Identify which cell holds the provided text, then report its [X, Y] central coordinate. 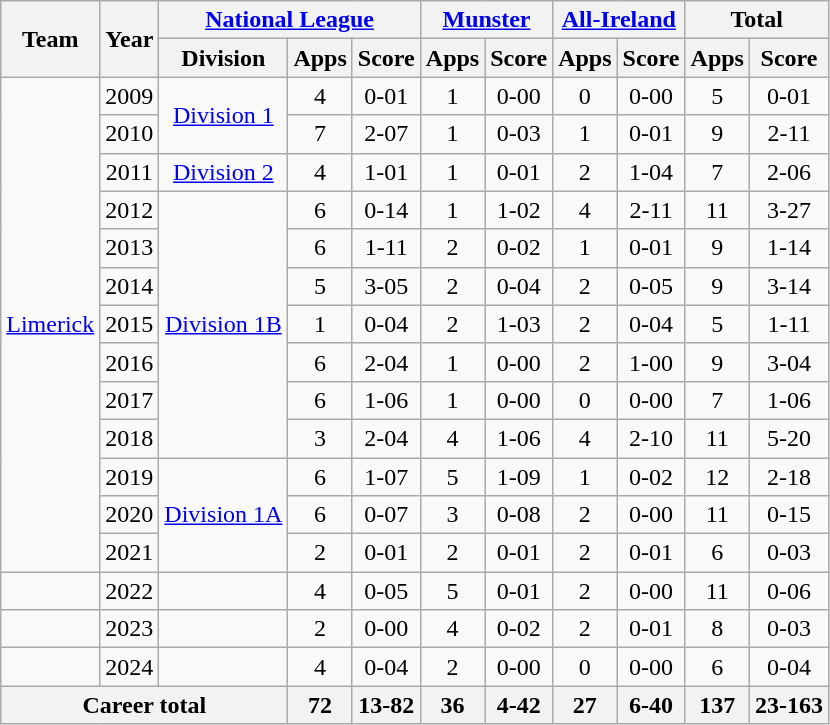
2-18 [788, 477]
2011 [130, 172]
8 [717, 629]
2013 [130, 248]
2017 [130, 400]
Year [130, 39]
2018 [130, 438]
3-14 [788, 286]
12 [717, 477]
Total [756, 20]
National League [290, 20]
2010 [130, 134]
4-42 [519, 705]
2022 [130, 591]
Division 2 [224, 172]
2-06 [788, 172]
13-82 [386, 705]
1-03 [519, 324]
3-27 [788, 210]
2016 [130, 362]
1-14 [788, 248]
Team [50, 39]
0-06 [788, 591]
0-15 [788, 515]
Division 1B [224, 324]
1-00 [651, 362]
Division 1A [224, 515]
1-04 [651, 172]
3-04 [788, 362]
2015 [130, 324]
2024 [130, 667]
2019 [130, 477]
23-163 [788, 705]
27 [585, 705]
0-07 [386, 515]
5-20 [788, 438]
All-Ireland [619, 20]
6-40 [651, 705]
0-08 [519, 515]
2020 [130, 515]
0-14 [386, 210]
Munster [486, 20]
2-10 [651, 438]
2-07 [386, 134]
1-02 [519, 210]
Division [224, 58]
Career total [144, 705]
36 [452, 705]
1-01 [386, 172]
72 [320, 705]
2021 [130, 553]
1-07 [386, 477]
2014 [130, 286]
2023 [130, 629]
2012 [130, 210]
1-09 [519, 477]
Limerick [50, 324]
Division 1 [224, 115]
3-05 [386, 286]
2009 [130, 96]
137 [717, 705]
